Scan for the cell matching the given text and deliver its [x, y] coordinate at center. 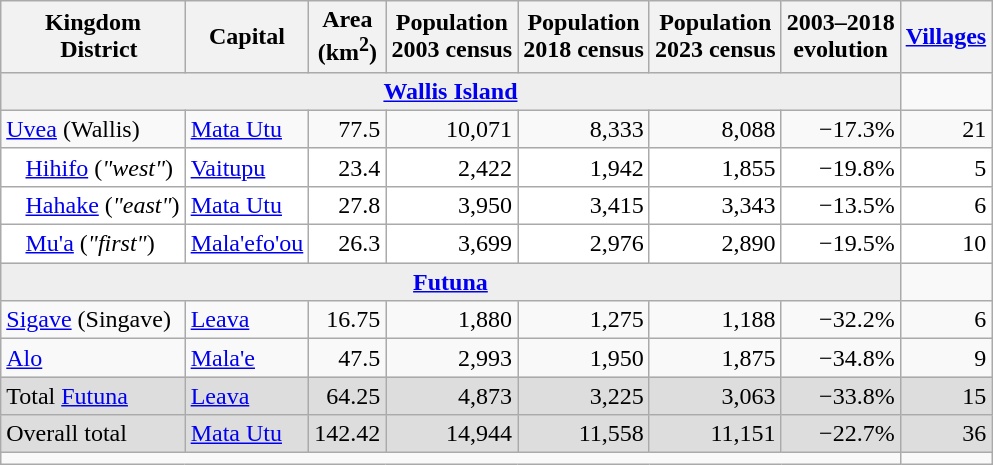
−34.8% [840, 358]
4,873 [452, 396]
Total Futuna [93, 396]
Capital [247, 37]
1,950 [584, 358]
Sigave (Singave) [93, 320]
1,880 [452, 320]
1,942 [584, 167]
2,422 [452, 167]
Kingdom District [93, 37]
47.5 [348, 358]
2,890 [715, 244]
Alo [93, 358]
3,225 [584, 396]
3,950 [452, 205]
−19.5% [840, 244]
3,415 [584, 205]
Population2003 census [452, 37]
11,151 [715, 434]
Population2018 census [584, 37]
23.4 [348, 167]
36 [946, 434]
11,558 [584, 434]
16.75 [348, 320]
10,071 [452, 129]
Area(km2) [348, 37]
1,875 [715, 358]
−33.8% [840, 396]
77.5 [348, 129]
64.25 [348, 396]
2,993 [452, 358]
1,855 [715, 167]
2003–2018evolution [840, 37]
Mala'efo'ou [247, 244]
−13.5% [840, 205]
142.42 [348, 434]
Futuna [450, 282]
Wallis Island [450, 91]
Mala'e [247, 358]
5 [946, 167]
Population2023 census [715, 37]
3,343 [715, 205]
3,699 [452, 244]
Mu'a ("first") [93, 244]
Villages [946, 37]
9 [946, 358]
Overall total [93, 434]
1,188 [715, 320]
−22.7% [840, 434]
−17.3% [840, 129]
27.8 [348, 205]
8,088 [715, 129]
8,333 [584, 129]
Uvea (Wallis) [93, 129]
21 [946, 129]
2,976 [584, 244]
Hahake ("east") [93, 205]
−19.8% [840, 167]
3,063 [715, 396]
26.3 [348, 244]
10 [946, 244]
Hihifo ("west") [93, 167]
1,275 [584, 320]
Vaitupu [247, 167]
−32.2% [840, 320]
14,944 [452, 434]
15 [946, 396]
